Return the [x, y] coordinate for the center point of the cell that contains the specified text.  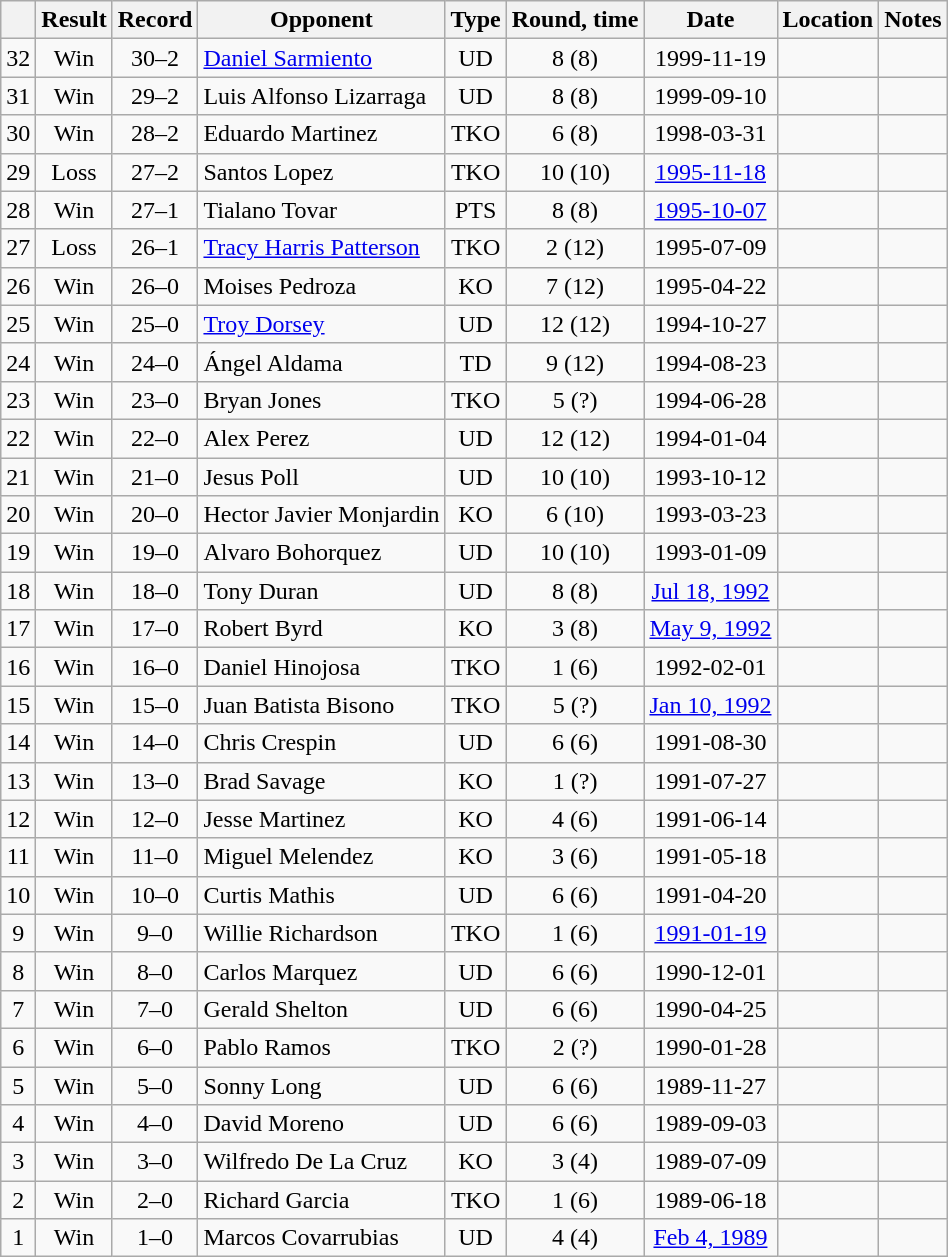
4–0 [155, 1124]
3 (8) [575, 629]
1 [18, 1238]
Round, time [575, 20]
1995-04-22 [710, 286]
Alvaro Bohorquez [322, 553]
22–0 [155, 438]
Daniel Sarmiento [322, 58]
6 (8) [575, 134]
1990-12-01 [710, 971]
21 [18, 477]
Location [828, 20]
1993-03-23 [710, 515]
11 [18, 857]
TD [476, 362]
23 [18, 400]
Feb 4, 1989 [710, 1238]
Notes [913, 20]
Pablo Ramos [322, 1047]
25–0 [155, 324]
26–1 [155, 248]
1991-04-20 [710, 895]
Juan Batista Bisono [322, 705]
1992-02-01 [710, 667]
Jan 10, 1992 [710, 705]
1991-08-30 [710, 743]
10 [18, 895]
29 [18, 172]
17–0 [155, 629]
1995-10-07 [710, 210]
Richard Garcia [322, 1200]
2 (12) [575, 248]
6 (10) [575, 515]
PTS [476, 210]
22 [18, 438]
1994-06-28 [710, 400]
20 [18, 515]
28 [18, 210]
24 [18, 362]
18–0 [155, 591]
1991-06-14 [710, 819]
Gerald Shelton [322, 1009]
1989-06-18 [710, 1200]
1999-09-10 [710, 96]
10–0 [155, 895]
Hector Javier Monjardin [322, 515]
24–0 [155, 362]
Bryan Jones [322, 400]
16 [18, 667]
1993-10-12 [710, 477]
27 [18, 248]
15–0 [155, 705]
2–0 [155, 1200]
Result [74, 20]
1990-04-25 [710, 1009]
16–0 [155, 667]
Willie Richardson [322, 933]
7 [18, 1009]
1998-03-31 [710, 134]
1993-01-09 [710, 553]
1989-11-27 [710, 1085]
Tracy Harris Patterson [322, 248]
Ángel Aldama [322, 362]
20–0 [155, 515]
Carlos Marquez [322, 971]
Type [476, 20]
Brad Savage [322, 781]
Sonny Long [322, 1085]
3–0 [155, 1162]
1995-07-09 [710, 248]
Curtis Mathis [322, 895]
May 9, 1992 [710, 629]
5 [18, 1085]
11–0 [155, 857]
Robert Byrd [322, 629]
23–0 [155, 400]
25 [18, 324]
15 [18, 705]
7–0 [155, 1009]
Record [155, 20]
Jesse Martinez [322, 819]
Chris Crespin [322, 743]
14–0 [155, 743]
27–2 [155, 172]
1990-01-28 [710, 1047]
Jesus Poll [322, 477]
3 [18, 1162]
6 [18, 1047]
1989-07-09 [710, 1162]
Wilfredo De La Cruz [322, 1162]
1999-11-19 [710, 58]
1–0 [155, 1238]
5–0 [155, 1085]
12–0 [155, 819]
1989-09-03 [710, 1124]
Moises Pedroza [322, 286]
9–0 [155, 933]
Opponent [322, 20]
31 [18, 96]
30 [18, 134]
1 (?) [575, 781]
19 [18, 553]
Luis Alfonso Lizarraga [322, 96]
Troy Dorsey [322, 324]
1994-01-04 [710, 438]
18 [18, 591]
Marcos Covarrubias [322, 1238]
David Moreno [322, 1124]
19–0 [155, 553]
17 [18, 629]
2 [18, 1200]
8 [18, 971]
1995-11-18 [710, 172]
13–0 [155, 781]
1994-08-23 [710, 362]
1991-05-18 [710, 857]
3 (6) [575, 857]
4 [18, 1124]
21–0 [155, 477]
Date [710, 20]
4 (6) [575, 819]
9 (12) [575, 362]
Tialano Tovar [322, 210]
1991-07-27 [710, 781]
2 (?) [575, 1047]
Eduardo Martinez [322, 134]
7 (12) [575, 286]
26–0 [155, 286]
29–2 [155, 96]
13 [18, 781]
Miguel Melendez [322, 857]
1994-10-27 [710, 324]
6–0 [155, 1047]
Alex Perez [322, 438]
Tony Duran [322, 591]
12 [18, 819]
4 (4) [575, 1238]
8–0 [155, 971]
26 [18, 286]
32 [18, 58]
27–1 [155, 210]
1991-01-19 [710, 933]
3 (4) [575, 1162]
30–2 [155, 58]
Daniel Hinojosa [322, 667]
9 [18, 933]
Jul 18, 1992 [710, 591]
14 [18, 743]
28–2 [155, 134]
Santos Lopez [322, 172]
